Provide the (X, Y) coordinate of the cell's center where the given text is located.  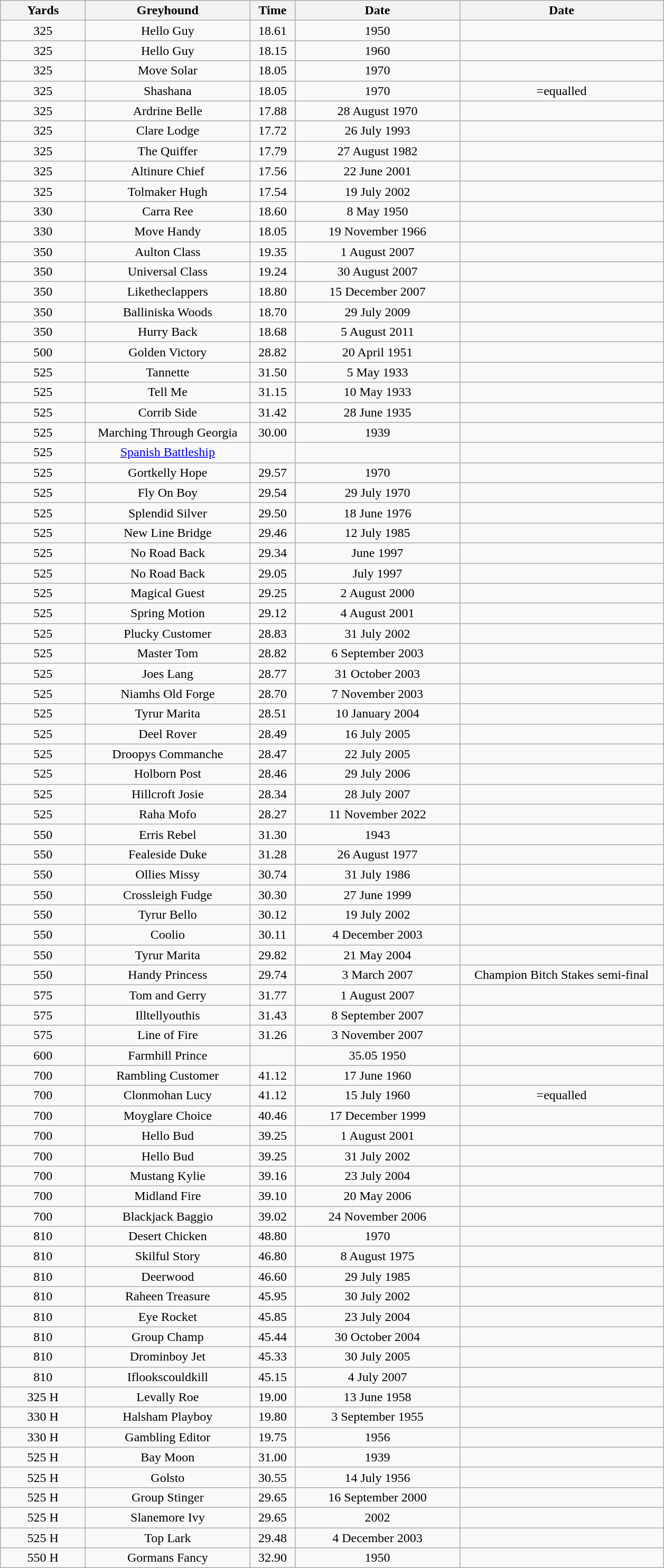
The Quiffer (168, 151)
29.54 (273, 493)
10 January 2004 (377, 714)
Handy Princess (168, 975)
Group Stinger (168, 1497)
35.05 1950 (377, 1055)
45.44 (273, 1337)
Erris Rebel (168, 834)
18.70 (273, 312)
Joes Lang (168, 674)
22 June 2001 (377, 171)
5 May 1933 (377, 372)
28 August 1970 (377, 111)
Champion Bitch Stakes semi-final (562, 975)
17.88 (273, 111)
31.28 (273, 854)
30.11 (273, 935)
39.02 (273, 1216)
1960 (377, 51)
29.34 (273, 553)
45.95 (273, 1297)
15 July 1960 (377, 1095)
Midland Fire (168, 1196)
13 June 1958 (377, 1397)
Drominboy Jet (168, 1357)
8 May 1950 (377, 211)
Golsto (168, 1477)
18.15 (273, 51)
6 September 2003 (377, 654)
Gortkelly Hope (168, 473)
45.33 (273, 1357)
Tannette (168, 372)
Aulton Class (168, 252)
Eye Rocket (168, 1317)
Niamhs Old Forge (168, 694)
28.27 (273, 814)
Greyhound (168, 11)
45.85 (273, 1317)
20 May 2006 (377, 1196)
19.24 (273, 272)
28 June 1935 (377, 412)
7 November 2003 (377, 694)
Deerwood (168, 1277)
15 December 2007 (377, 292)
Gormans Fancy (168, 1558)
39.10 (273, 1196)
Balliniska Woods (168, 312)
14 July 1956 (377, 1477)
Time (273, 11)
18.60 (273, 211)
Liketheclappers (168, 292)
22 July 2005 (377, 754)
Hillcroft Josie (168, 794)
Clonmohan Lucy (168, 1095)
30.12 (273, 915)
Spanish Battleship (168, 452)
29.82 (273, 955)
1956 (377, 1437)
Golden Victory (168, 352)
Moyglare Choice (168, 1116)
31 October 2003 (377, 674)
Iflookscouldkill (168, 1377)
Corrib Side (168, 412)
Clare Lodge (168, 131)
Farmhill Prince (168, 1055)
17.56 (273, 171)
Desert Chicken (168, 1236)
31.00 (273, 1457)
New Line Bridge (168, 533)
Ardrine Belle (168, 111)
Universal Class (168, 272)
3 March 2007 (377, 975)
32.90 (273, 1558)
17.72 (273, 131)
29 July 2006 (377, 774)
29 July 1985 (377, 1277)
Move Solar (168, 71)
Ollies Missy (168, 874)
Group Champ (168, 1337)
Marching Through Georgia (168, 432)
29 July 2009 (377, 312)
Fealeside Duke (168, 854)
Holborn Post (168, 774)
40.46 (273, 1116)
29.25 (273, 593)
July 1997 (377, 573)
30 July 2002 (377, 1297)
12 July 1985 (377, 533)
28.70 (273, 694)
Top Lark (168, 1538)
29.12 (273, 613)
27 August 1982 (377, 151)
Deel Rover (168, 734)
4 August 2001 (377, 613)
Mustang Kylie (168, 1176)
Fly On Boy (168, 493)
3 September 1955 (377, 1417)
600 (43, 1055)
19.75 (273, 1437)
Yards (43, 11)
18 June 1976 (377, 513)
30 July 2005 (377, 1357)
31 July 1986 (377, 874)
48.80 (273, 1236)
325 H (43, 1397)
30.00 (273, 432)
31.77 (273, 995)
Rambling Customer (168, 1075)
31.30 (273, 834)
18.80 (273, 292)
31.43 (273, 1015)
Droopys Commanche (168, 754)
28.34 (273, 794)
11 November 2022 (377, 814)
Plucky Customer (168, 634)
Illtellyouthis (168, 1015)
20 April 1951 (377, 352)
19 November 1966 (377, 231)
5 August 2011 (377, 332)
19.35 (273, 252)
2 August 2000 (377, 593)
45.15 (273, 1377)
17 December 1999 (377, 1116)
30 August 2007 (377, 272)
Magical Guest (168, 593)
1 August 2001 (377, 1136)
Tyrur Bello (168, 915)
18.61 (273, 31)
28.83 (273, 634)
46.60 (273, 1277)
28.49 (273, 734)
Tell Me (168, 392)
Skilful Story (168, 1257)
28.47 (273, 754)
29.48 (273, 1538)
Raheen Treasure (168, 1297)
24 November 2006 (377, 1216)
2002 (377, 1517)
10 May 1933 (377, 392)
Master Tom (168, 654)
27 June 1999 (377, 895)
29.57 (273, 473)
31.42 (273, 412)
Move Handy (168, 231)
28.77 (273, 674)
26 August 1977 (377, 854)
30 October 2004 (377, 1337)
39.16 (273, 1176)
3 November 2007 (377, 1035)
Levally Roe (168, 1397)
30.55 (273, 1477)
19.00 (273, 1397)
Raha Mofo (168, 814)
30.30 (273, 895)
Bay Moon (168, 1457)
1943 (377, 834)
500 (43, 352)
4 July 2007 (377, 1377)
28.46 (273, 774)
19.80 (273, 1417)
Slanemore Ivy (168, 1517)
30.74 (273, 874)
Shashana (168, 91)
28 July 2007 (377, 794)
Carra Ree (168, 211)
29 July 1970 (377, 493)
29.50 (273, 513)
17 June 1960 (377, 1075)
17.54 (273, 191)
8 September 2007 (377, 1015)
Splendid Silver (168, 513)
16 July 2005 (377, 734)
Gambling Editor (168, 1437)
Tom and Gerry (168, 995)
June 1997 (377, 553)
Halsham Playboy (168, 1417)
Tolmaker Hugh (168, 191)
21 May 2004 (377, 955)
16 September 2000 (377, 1497)
29.74 (273, 975)
Hurry Back (168, 332)
Crossleigh Fudge (168, 895)
29.05 (273, 573)
28.51 (273, 714)
31.50 (273, 372)
46.80 (273, 1257)
Coolio (168, 935)
Altinure Chief (168, 171)
18.68 (273, 332)
8 August 1975 (377, 1257)
29.46 (273, 533)
Line of Fire (168, 1035)
31.26 (273, 1035)
550 H (43, 1558)
31.15 (273, 392)
Spring Motion (168, 613)
26 July 1993 (377, 131)
Blackjack Baggio (168, 1216)
17.79 (273, 151)
